Capture the cell that displays the provided text and extract its [X, Y] central coordinate. 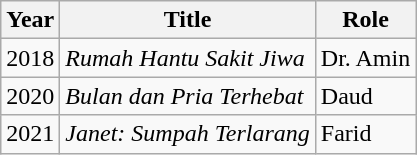
2018 [30, 58]
Daud [365, 96]
Dr. Amin [365, 58]
Role [365, 20]
Year [30, 20]
Farid [365, 134]
Title [188, 20]
Janet: Sumpah Terlarang [188, 134]
2020 [30, 96]
Bulan dan Pria Terhebat [188, 96]
Rumah Hantu Sakit Jiwa [188, 58]
2021 [30, 134]
